Determine the (x, y) coordinate at the center of the cell enclosing the given text.  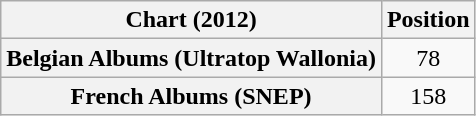
Chart (2012) (192, 20)
158 (428, 96)
78 (428, 58)
French Albums (SNEP) (192, 96)
Belgian Albums (Ultratop Wallonia) (192, 58)
Position (428, 20)
